Output the (X, Y) coordinate of the center of the cell containing the given text.  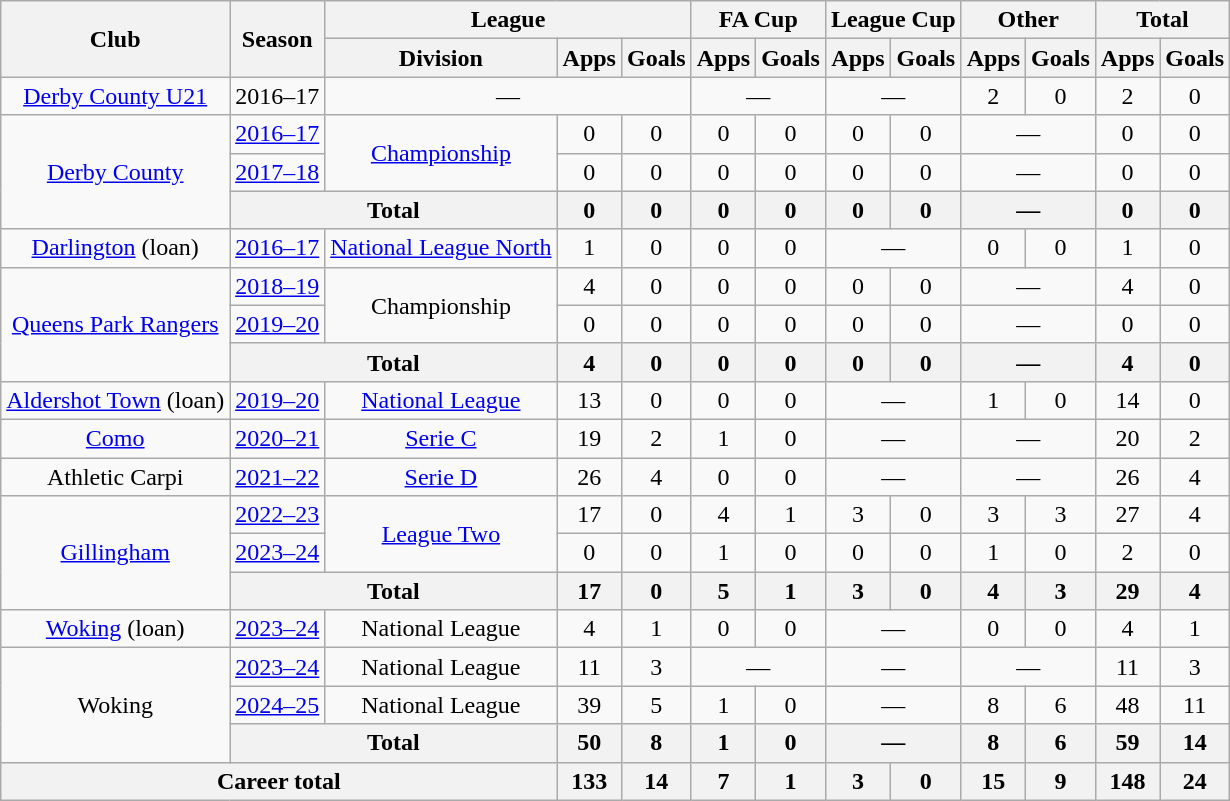
20 (1127, 438)
Woking (loan) (116, 629)
2017–18 (278, 172)
Season (278, 39)
48 (1127, 705)
2024–25 (278, 705)
59 (1127, 743)
27 (1127, 515)
24 (1195, 781)
Como (116, 438)
Other (1028, 20)
FA Cup (758, 20)
2018–19 (278, 286)
2020–21 (278, 438)
League (508, 20)
League Two (441, 534)
Darlington (loan) (116, 248)
Woking (116, 705)
50 (589, 743)
Athletic Carpi (116, 477)
39 (589, 705)
19 (589, 438)
Queens Park Rangers (116, 324)
2021–22 (278, 477)
15 (993, 781)
Club (116, 39)
Serie C (441, 438)
29 (1127, 591)
Derby County U21 (116, 96)
Gillingham (116, 553)
Aldershot Town (loan) (116, 400)
League Cup (893, 20)
Division (441, 58)
7 (723, 781)
133 (589, 781)
2022–23 (278, 515)
13 (589, 400)
Derby County (116, 172)
9 (1061, 781)
148 (1127, 781)
National League North (441, 248)
Career total (279, 781)
Serie D (441, 477)
